From the cell containing the given text, extract its center point as (X, Y) coordinate. 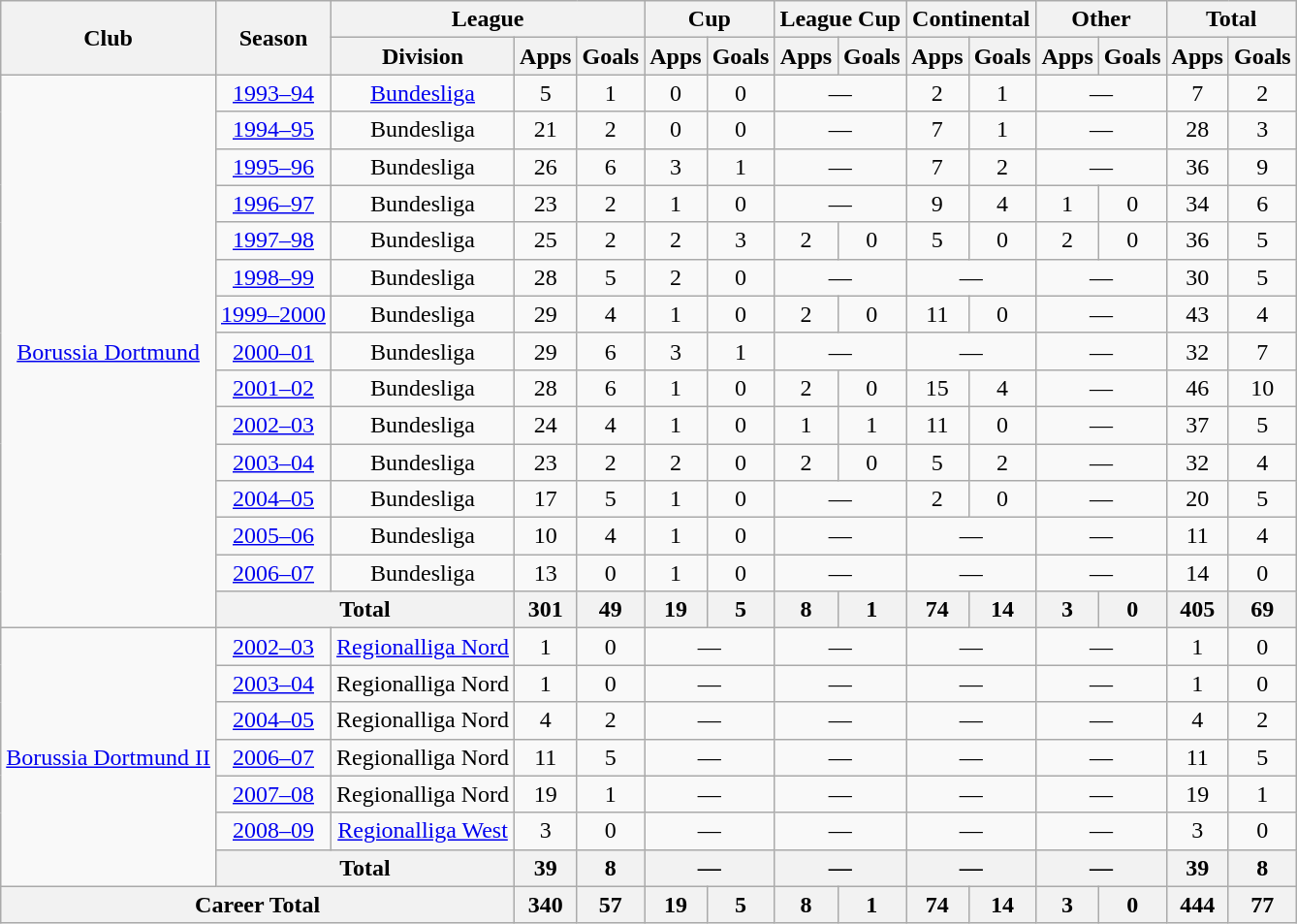
17 (546, 499)
34 (1197, 204)
2001–02 (273, 388)
37 (1197, 425)
Career Total (258, 905)
444 (1197, 905)
46 (1197, 388)
Continental (971, 19)
301 (546, 610)
1995–96 (273, 167)
1993–94 (273, 93)
69 (1262, 610)
13 (546, 573)
League (489, 19)
405 (1197, 610)
1999–2000 (273, 314)
20 (1197, 499)
Club (109, 38)
Regionalliga West (423, 831)
1997–98 (273, 240)
Season (273, 38)
1998–99 (273, 277)
15 (937, 388)
2007–08 (273, 794)
49 (611, 610)
2005–06 (273, 536)
77 (1262, 905)
26 (546, 167)
League Cup (840, 19)
2000–01 (273, 351)
1996–97 (273, 204)
1994–95 (273, 130)
25 (546, 240)
Borussia Dortmund (109, 351)
24 (546, 425)
2008–09 (273, 831)
Other (1101, 19)
Borussia Dortmund II (109, 757)
Division (423, 56)
340 (546, 905)
Cup (710, 19)
21 (546, 130)
30 (1197, 277)
43 (1197, 314)
57 (611, 905)
